For the text-containing cell, return its midpoint in [x, y] coordinate format. 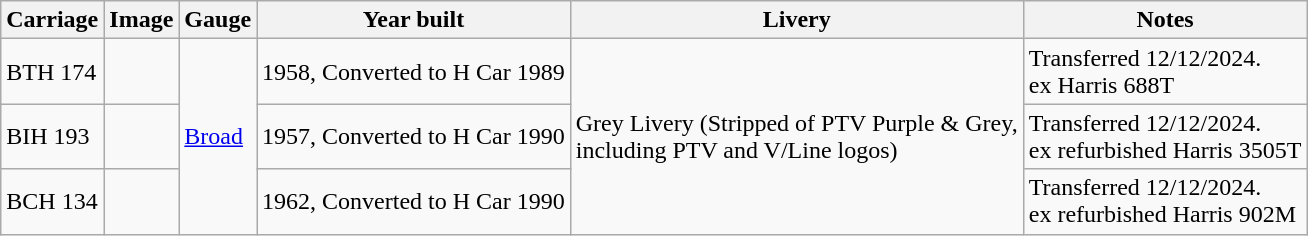
Year built [414, 20]
BTH 174 [52, 72]
Grey Livery (Stripped of PTV Purple & Grey,including PTV and V/Line logos) [796, 136]
Broad [218, 136]
Notes [1165, 20]
1957, Converted to H Car 1990 [414, 136]
Carriage [52, 20]
BCH 134 [52, 202]
1962, Converted to H Car 1990 [414, 202]
1958, Converted to H Car 1989 [414, 72]
Transferred 12/12/2024.ex refurbished Harris 3505T [1165, 136]
Gauge [218, 20]
Transferred 12/12/2024.ex Harris 688T [1165, 72]
Transferred 12/12/2024.ex refurbished Harris 902M [1165, 202]
BIH 193 [52, 136]
Image [142, 20]
Livery [796, 20]
